Determine the [x, y] coordinate at the center of the cell enclosing the given text.  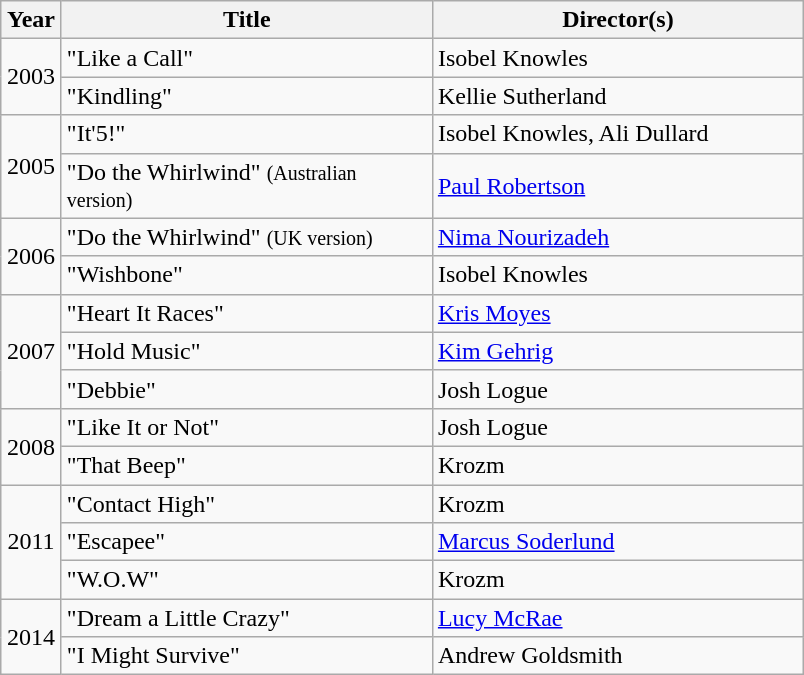
Year [32, 20]
"W.O.W" [246, 580]
"I Might Survive" [246, 656]
2003 [32, 77]
"Escapee" [246, 542]
"Like a Call" [246, 58]
Director(s) [618, 20]
"Contact High" [246, 503]
Kris Moyes [618, 313]
"Heart It Races" [246, 313]
2006 [32, 256]
Nima Nourizadeh [618, 237]
"Kindling" [246, 96]
"Like It or Not" [246, 427]
2014 [32, 637]
"Do the Whirlwind" (UK version) [246, 237]
2007 [32, 351]
2008 [32, 446]
Paul Robertson [618, 186]
2005 [32, 166]
"Do the Whirlwind" (Australian version) [246, 186]
Title [246, 20]
Andrew Goldsmith [618, 656]
"It'5!" [246, 134]
2011 [32, 541]
"Debbie" [246, 389]
Isobel Knowles, Ali Dullard [618, 134]
Marcus Soderlund [618, 542]
"Wishbone" [246, 275]
"Dream a Little Crazy" [246, 618]
Kim Gehrig [618, 351]
"That Beep" [246, 465]
Lucy McRae [618, 618]
"Hold Music" [246, 351]
Kellie Sutherland [618, 96]
